Capture the cell that displays the provided text and extract its (x, y) central coordinate. 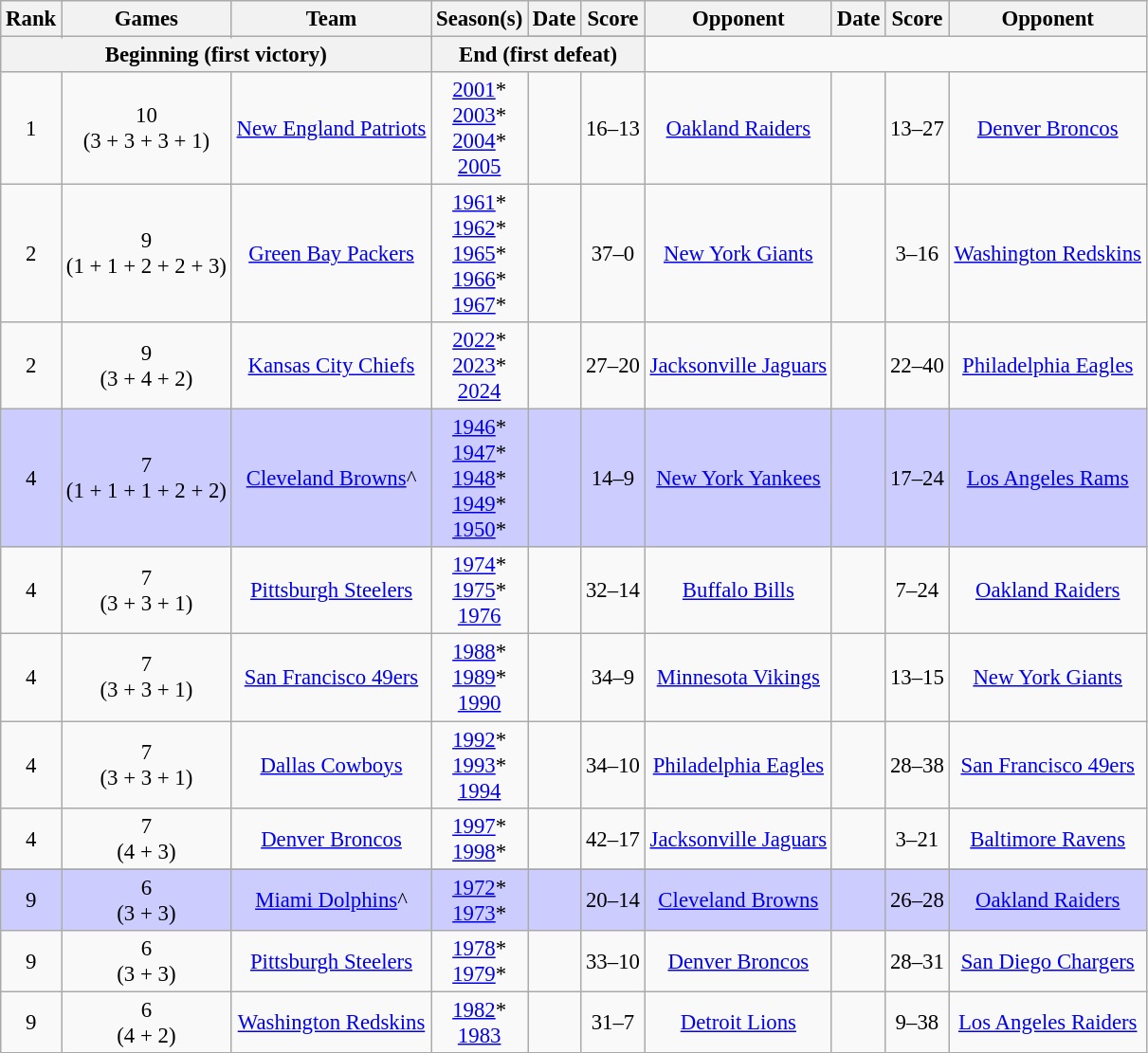
Miami Dolphins^ (332, 900)
28–38 (918, 765)
Kansas City Chiefs (332, 366)
1974*1975*1976 (480, 591)
10(3 + 3 + 3 + 1) (147, 129)
Season(s) (480, 19)
1946*1947*1948*1949*1950* (480, 479)
33–10 (613, 961)
26–28 (918, 900)
San Diego Chargers (1048, 961)
1961*1962*1965*1966*1967* (480, 254)
1978*1979* (480, 961)
Dallas Cowboys (332, 765)
31–7 (613, 1022)
17–24 (918, 479)
Los Angeles Raiders (1048, 1022)
7(4 + 3) (147, 838)
Games (147, 19)
1982*1983 (480, 1022)
1 (31, 129)
2001*2003*2004*2005 (480, 129)
1988*1989*1990 (480, 678)
34–9 (613, 678)
Buffalo Bills (738, 591)
7–24 (918, 591)
34–10 (613, 765)
New England Patriots (332, 129)
Team (332, 19)
3–21 (918, 838)
7(1 + 1 + 1 + 2 + 2) (147, 479)
Baltimore Ravens (1048, 838)
3–16 (918, 254)
Cleveland Browns (738, 900)
1992*1993*1994 (480, 765)
Cleveland Browns^ (332, 479)
Green Bay Packers (332, 254)
9(3 + 4 + 2) (147, 366)
16–13 (613, 129)
27–20 (613, 366)
6(4 + 2) (147, 1022)
Beginning (first victory) (216, 55)
20–14 (613, 900)
Rank (31, 19)
9–38 (918, 1022)
32–14 (613, 591)
1997*1998* (480, 838)
13–27 (918, 129)
Minnesota Vikings (738, 678)
28–31 (918, 961)
13–15 (918, 678)
22–40 (918, 366)
42–17 (613, 838)
1972*1973* (480, 900)
37–0 (613, 254)
Los Angeles Rams (1048, 479)
Detroit Lions (738, 1022)
End (first defeat) (538, 55)
New York Yankees (738, 479)
2022*2023*2024 (480, 366)
14–9 (613, 479)
9(1 + 1 + 2 + 2 + 3) (147, 254)
